For the text-containing cell, return its midpoint in (x, y) coordinate format. 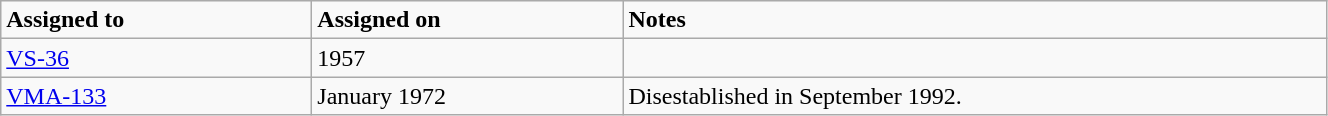
Notes (975, 20)
Assigned on (468, 20)
VMA-133 (156, 96)
1957 (468, 58)
Disestablished in September 1992. (975, 96)
VS-36 (156, 58)
Assigned to (156, 20)
January 1972 (468, 96)
